Scan for the cell matching the given text and deliver its [x, y] coordinate at center. 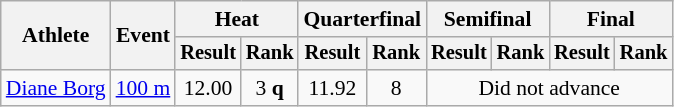
Athlete [56, 36]
Did not advance [549, 88]
Event [144, 36]
3 q [270, 88]
8 [396, 88]
100 m [144, 88]
Heat [236, 19]
12.00 [208, 88]
Final [610, 19]
Diane Borg [56, 88]
Semifinal [488, 19]
11.92 [332, 88]
Quarterfinal [362, 19]
